Identify which cell holds the provided text, then report its [X, Y] central coordinate. 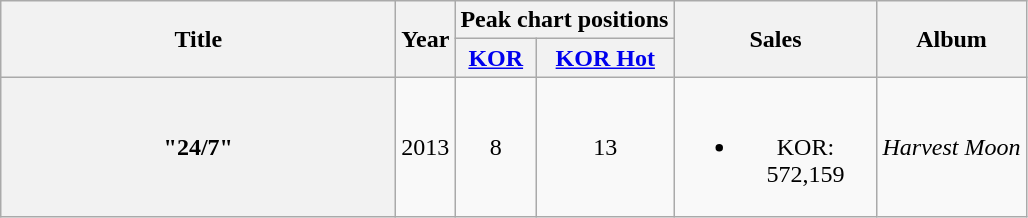
13 [606, 147]
KOR Hot [606, 58]
Sales [776, 39]
Peak chart positions [564, 20]
"24/7" [198, 147]
KOR: 572,159 [776, 147]
Harvest Moon [952, 147]
2013 [426, 147]
8 [496, 147]
Year [426, 39]
Title [198, 39]
KOR [496, 58]
Album [952, 39]
